Provide the (X, Y) coordinate of the cell's center where the given text is located.  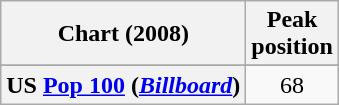
US Pop 100 (Billboard) (124, 85)
68 (292, 85)
Peakposition (292, 34)
Chart (2008) (124, 34)
